Locate the cell with the specified text and output its (x, y) center coordinate. 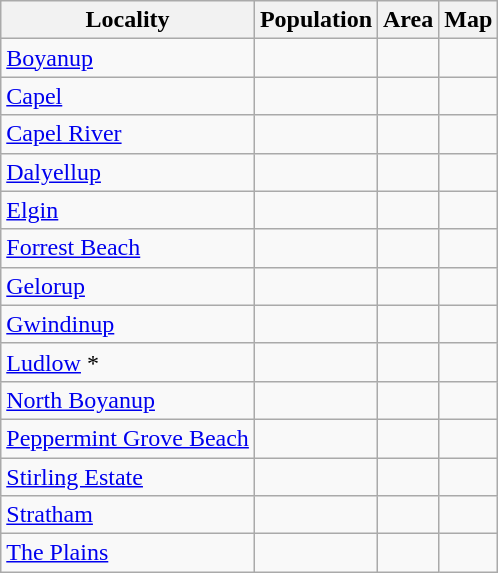
Forrest Beach (128, 248)
Capel River (128, 134)
Capel (128, 96)
Area (408, 20)
Gwindinup (128, 324)
Dalyellup (128, 172)
Stirling Estate (128, 477)
Locality (128, 20)
Population (316, 20)
Boyanup (128, 58)
Ludlow * (128, 362)
Peppermint Grove Beach (128, 438)
North Boyanup (128, 400)
Elgin (128, 210)
Gelorup (128, 286)
The Plains (128, 553)
Stratham (128, 515)
Map (468, 20)
